Determine the [X, Y] coordinate at the center of the cell enclosing the given text.  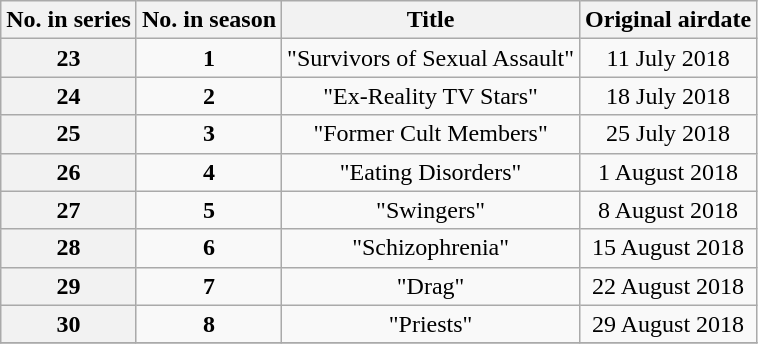
11 July 2018 [668, 58]
8 August 2018 [668, 210]
27 [69, 210]
Original airdate [668, 20]
7 [208, 286]
"Swingers" [431, 210]
18 July 2018 [668, 96]
"Survivors of Sexual Assault" [431, 58]
24 [69, 96]
28 [69, 248]
Title [431, 20]
26 [69, 172]
1 August 2018 [668, 172]
"Drag" [431, 286]
8 [208, 324]
3 [208, 134]
1 [208, 58]
4 [208, 172]
23 [69, 58]
5 [208, 210]
30 [69, 324]
29 [69, 286]
"Eating Disorders" [431, 172]
"Schizophrenia" [431, 248]
25 [69, 134]
29 August 2018 [668, 324]
No. in season [208, 20]
"Ex-Reality TV Stars" [431, 96]
6 [208, 248]
"Former Cult Members" [431, 134]
15 August 2018 [668, 248]
"Priests" [431, 324]
22 August 2018 [668, 286]
No. in series [69, 20]
25 July 2018 [668, 134]
2 [208, 96]
